For the text-containing cell, return its midpoint in [X, Y] coordinate format. 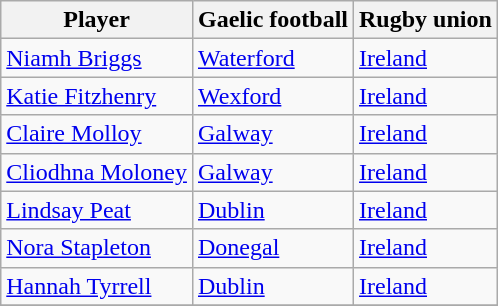
Cliodhna Moloney [97, 172]
Donegal [272, 248]
Katie Fitzhenry [97, 96]
Player [97, 20]
Nora Stapleton [97, 248]
Lindsay Peat [97, 210]
Rugby union [426, 20]
Waterford [272, 58]
Niamh Briggs [97, 58]
Claire Molloy [97, 134]
Hannah Tyrrell [97, 286]
Wexford [272, 96]
Gaelic football [272, 20]
